Capture the cell that displays the provided text and extract its [X, Y] central coordinate. 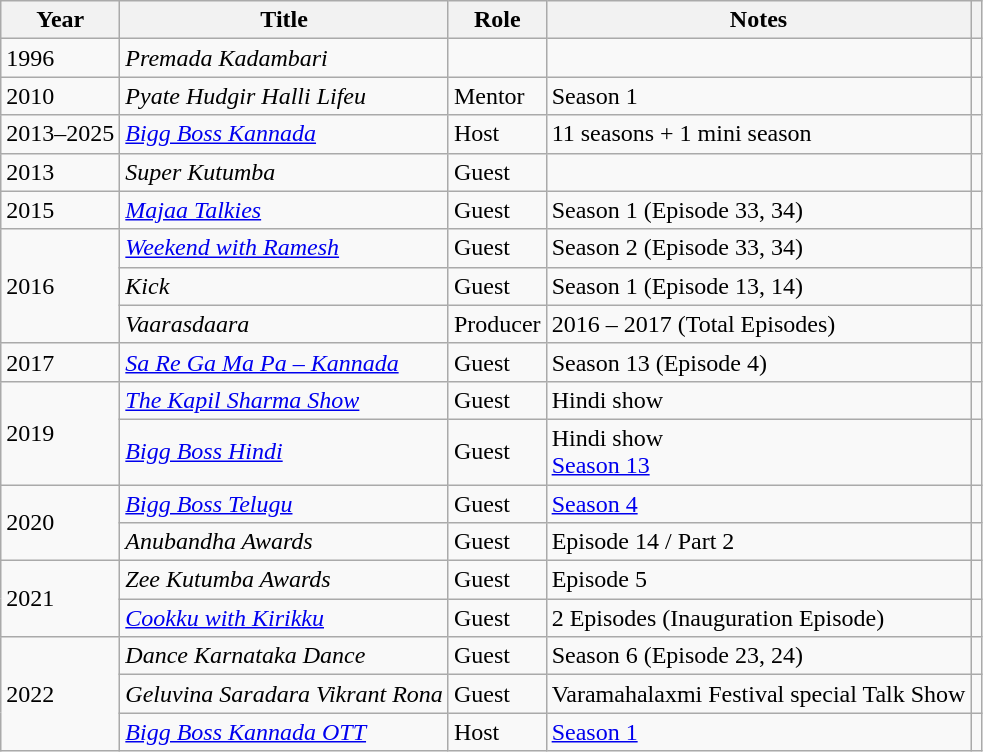
Episode 5 [758, 580]
2019 [60, 432]
Vaarasdaara [284, 324]
2015 [60, 210]
2 Episodes (Inauguration Episode) [758, 618]
Year [60, 20]
Mentor [497, 96]
2013 [60, 172]
Season 1 (Episode 33, 34) [758, 210]
Dance Karnataka Dance [284, 656]
Season 13 (Episode 4) [758, 362]
Cookku with Kirikku [284, 618]
2016 [60, 286]
The Kapil Sharma Show [284, 400]
Varamahalaxmi Festival special Talk Show [758, 694]
Super Kutumba [284, 172]
Sa Re Ga Ma Pa – Kannada [284, 362]
Season 4 [758, 503]
Bigg Boss Hindi [284, 452]
Bigg Boss Kannada [284, 134]
Title [284, 20]
2021 [60, 599]
Weekend with Ramesh [284, 248]
Role [497, 20]
Hindi show [758, 400]
Season 1 (Episode 13, 14) [758, 286]
Anubandha Awards [284, 542]
11 seasons + 1 mini season [758, 134]
Hindi showSeason 13 [758, 452]
Pyate Hudgir Halli Lifeu [284, 96]
Majaa Talkies [284, 210]
2017 [60, 362]
Zee Kutumba Awards [284, 580]
Notes [758, 20]
2020 [60, 522]
Kick [284, 286]
2013–2025 [60, 134]
2010 [60, 96]
Premada Kadambari [284, 58]
1996 [60, 58]
Bigg Boss Kannada OTT [284, 732]
Season 6 (Episode 23, 24) [758, 656]
Episode 14 / Part 2 [758, 542]
Season 2 (Episode 33, 34) [758, 248]
Bigg Boss Telugu [284, 503]
Geluvina Saradara Vikrant Rona [284, 694]
2022 [60, 694]
2016 – 2017 (Total Episodes) [758, 324]
Producer [497, 324]
